Search for the cell housing the specified text and yield its [x, y] center coordinate. 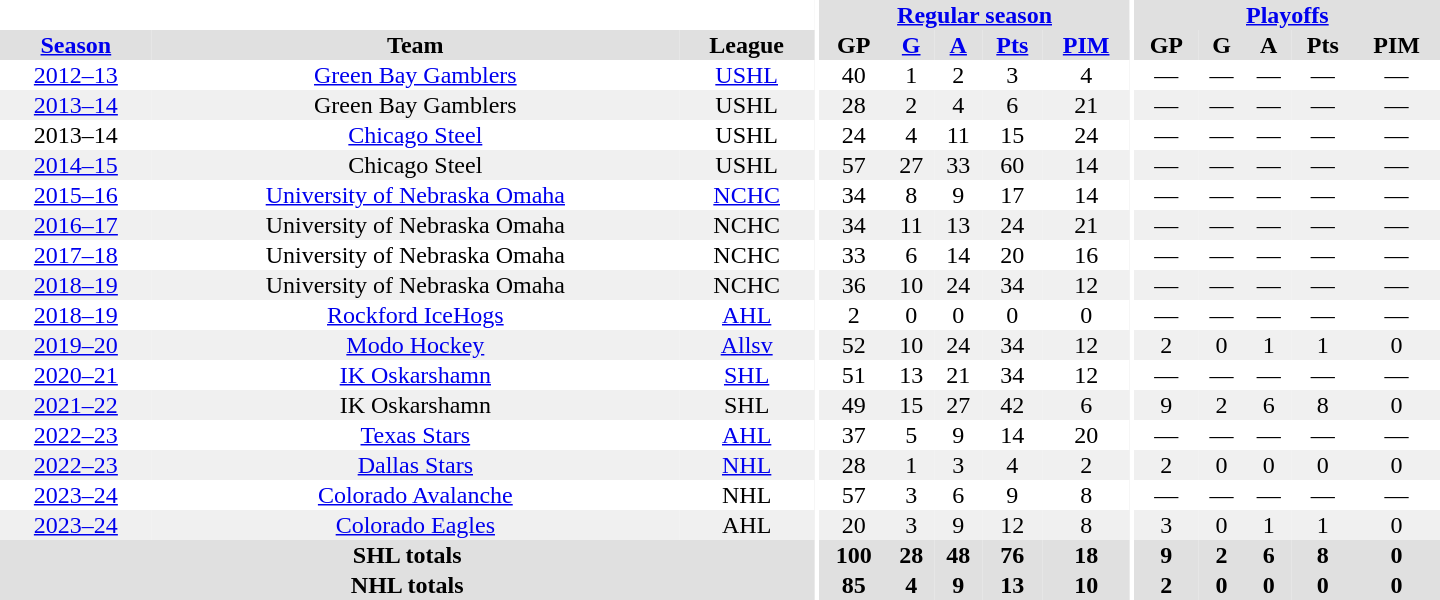
36 [854, 285]
2017–18 [76, 255]
Rockford IceHogs [416, 315]
Dallas Stars [416, 465]
16 [1086, 255]
2016–17 [76, 225]
Colorado Eagles [416, 525]
52 [854, 345]
2012–13 [76, 75]
Modo Hockey [416, 345]
60 [1012, 165]
49 [854, 405]
2020–21 [76, 375]
85 [854, 585]
2014–15 [76, 165]
42 [1012, 405]
5 [912, 435]
48 [958, 555]
League [746, 45]
SHL totals [407, 555]
18 [1086, 555]
76 [1012, 555]
Regular season [975, 15]
51 [854, 375]
2015–16 [76, 195]
Allsv [746, 345]
Texas Stars [416, 435]
100 [854, 555]
2021–22 [76, 405]
Colorado Avalanche [416, 495]
NHL totals [407, 585]
Playoffs [1288, 15]
Team [416, 45]
17 [1012, 195]
40 [854, 75]
2019–20 [76, 345]
37 [854, 435]
Season [76, 45]
